Extract the (x, y) coordinate from the center of the cell holding the provided text.  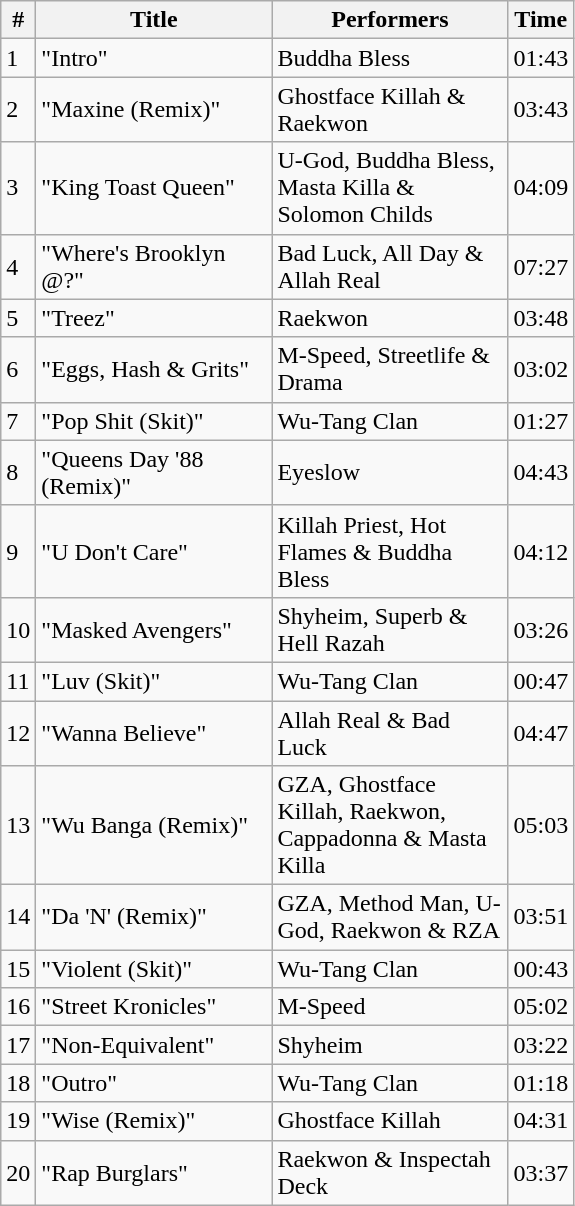
GZA, Method Man, U-God, Raekwon & RZA (390, 918)
00:43 (541, 969)
03:22 (541, 1045)
"Queens Day '88 (Remix)" (154, 472)
"Da 'N' (Remix)" (154, 918)
Ghostface Killah & Raekwon (390, 110)
16 (18, 1007)
2 (18, 110)
"Treez" (154, 318)
05:02 (541, 1007)
"Intro" (154, 58)
"Luv (Skit)" (154, 681)
"Where's Brooklyn @?" (154, 266)
4 (18, 266)
03:26 (541, 630)
"Maxine (Remix)" (154, 110)
"Non-Equivalent" (154, 1045)
Allah Real & Bad Luck (390, 732)
14 (18, 918)
03:48 (541, 318)
"King Toast Queen" (154, 188)
"Wise (Remix)" (154, 1121)
07:27 (541, 266)
"Violent (Skit)" (154, 969)
Shyheim, Superb & Hell Razah (390, 630)
Performers (390, 20)
Buddha Bless (390, 58)
04:43 (541, 472)
04:12 (541, 551)
10 (18, 630)
# (18, 20)
Eyeslow (390, 472)
00:47 (541, 681)
M-Speed (390, 1007)
11 (18, 681)
03:37 (541, 1172)
12 (18, 732)
04:31 (541, 1121)
04:09 (541, 188)
"Outro" (154, 1083)
M-Speed, Streetlife & Drama (390, 370)
01:43 (541, 58)
6 (18, 370)
03:43 (541, 110)
Raekwon & Inspectah Deck (390, 1172)
20 (18, 1172)
Raekwon (390, 318)
Shyheim (390, 1045)
U-God, Buddha Bless, Masta Killa & Solomon Childs (390, 188)
5 (18, 318)
01:18 (541, 1083)
"Street Kronicles" (154, 1007)
05:03 (541, 826)
"Pop Shit (Skit)" (154, 421)
13 (18, 826)
"Wu Banga (Remix)" (154, 826)
"Masked Avengers" (154, 630)
01:27 (541, 421)
"Wanna Believe" (154, 732)
3 (18, 188)
8 (18, 472)
18 (18, 1083)
15 (18, 969)
7 (18, 421)
17 (18, 1045)
"Eggs, Hash & Grits" (154, 370)
Title (154, 20)
GZA, Ghostface Killah, Raekwon, Cappadonna & Masta Killa (390, 826)
Bad Luck, All Day & Allah Real (390, 266)
Killah Priest, Hot Flames & Buddha Bless (390, 551)
03:51 (541, 918)
9 (18, 551)
Ghostface Killah (390, 1121)
1 (18, 58)
04:47 (541, 732)
19 (18, 1121)
03:02 (541, 370)
Time (541, 20)
"Rap Burglars" (154, 1172)
"U Don't Care" (154, 551)
